Search for the cell housing the specified text and yield its (x, y) center coordinate. 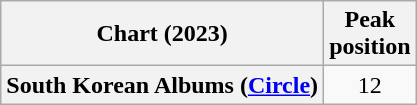
Peakposition (370, 34)
Chart (2023) (162, 34)
12 (370, 85)
South Korean Albums (Circle) (162, 85)
